From the cell containing the given text, extract its center point as [x, y] coordinate. 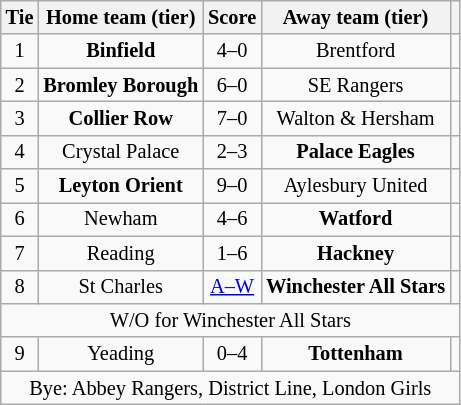
A–W [232, 287]
4 [20, 152]
Leyton Orient [120, 186]
Yeading [120, 354]
4–0 [232, 51]
9 [20, 354]
Tie [20, 17]
Tottenham [356, 354]
Winchester All Stars [356, 287]
4–6 [232, 219]
Score [232, 17]
9–0 [232, 186]
Watford [356, 219]
Home team (tier) [120, 17]
Aylesbury United [356, 186]
7 [20, 253]
Binfield [120, 51]
1 [20, 51]
2 [20, 85]
Walton & Hersham [356, 118]
Palace Eagles [356, 152]
W/O for Winchester All Stars [230, 320]
Bromley Borough [120, 85]
Crystal Palace [120, 152]
6 [20, 219]
Hackney [356, 253]
0–4 [232, 354]
2–3 [232, 152]
Bye: Abbey Rangers, District Line, London Girls [230, 388]
Away team (tier) [356, 17]
7–0 [232, 118]
5 [20, 186]
1–6 [232, 253]
8 [20, 287]
Reading [120, 253]
3 [20, 118]
6–0 [232, 85]
SE Rangers [356, 85]
St Charles [120, 287]
Collier Row [120, 118]
Newham [120, 219]
Brentford [356, 51]
